Identify which cell holds the provided text, then report its (x, y) central coordinate. 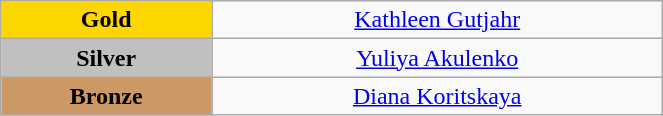
Yuliya Akulenko (438, 58)
Gold (106, 20)
Bronze (106, 96)
Kathleen Gutjahr (438, 20)
Silver (106, 58)
Diana Koritskaya (438, 96)
